Capture the cell that displays the provided text and extract its [X, Y] central coordinate. 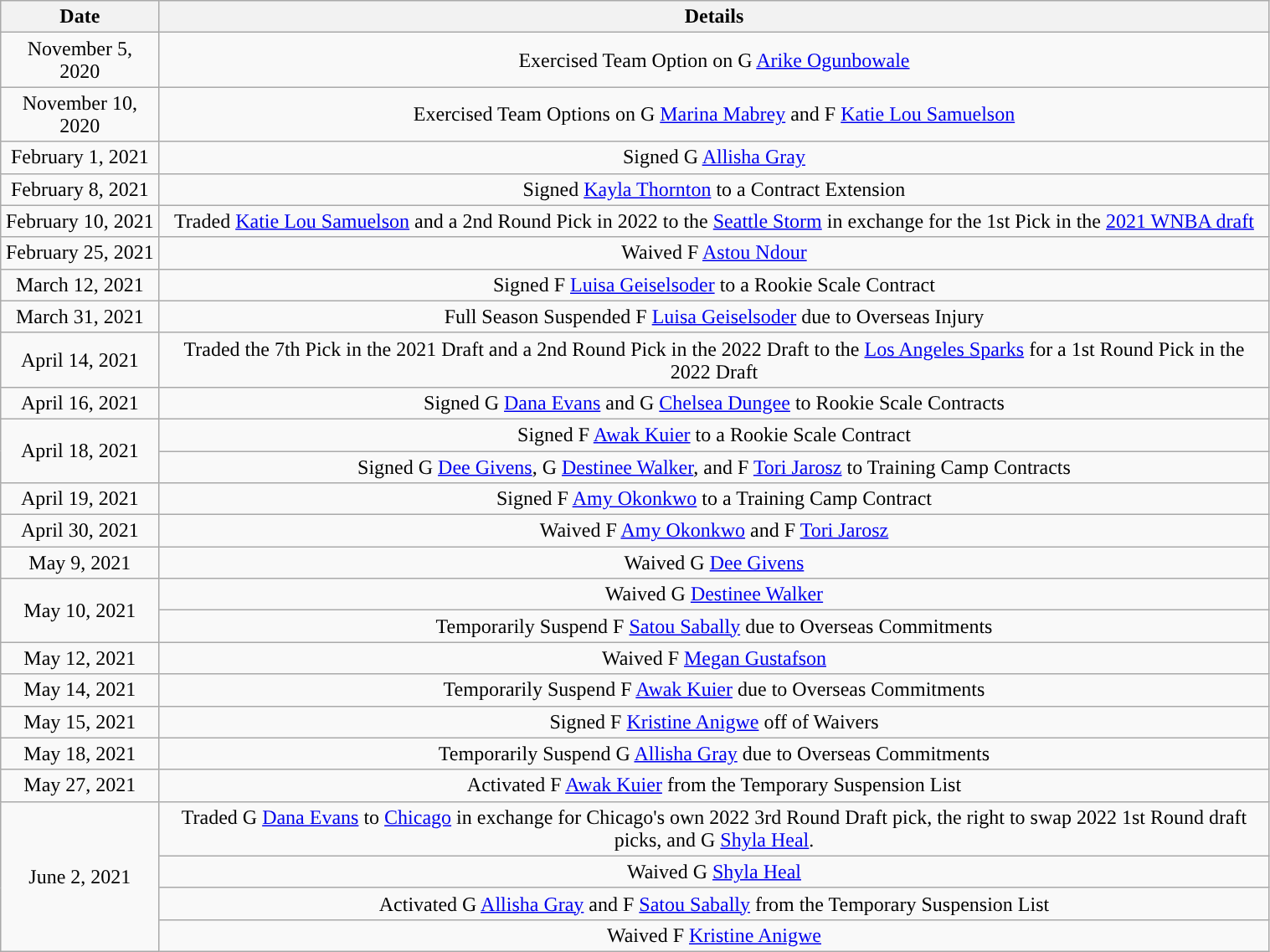
Waived G Destinee Walker [714, 594]
February 1, 2021 [80, 157]
May 18, 2021 [80, 754]
April 18, 2021 [80, 450]
Waived F Amy Okonkwo and F Tori Jarosz [714, 531]
Traded Katie Lou Samuelson and a 2nd Round Pick in 2022 to the Seattle Storm in exchange for the 1st Pick in the 2021 WNBA draft [714, 221]
March 12, 2021 [80, 285]
May 14, 2021 [80, 690]
November 5, 2020 [80, 60]
February 8, 2021 [80, 189]
May 15, 2021 [80, 722]
Waived F Megan Gustafson [714, 658]
Signed F Kristine Anigwe off of Waivers [714, 722]
May 9, 2021 [80, 563]
Exercised Team Option on G Arike Ogunbowale [714, 60]
Signed F Luisa Geiselsoder to a Rookie Scale Contract [714, 285]
Waived G Dee Givens [714, 563]
Signed F Amy Okonkwo to a Training Camp Contract [714, 499]
Signed G Dee Givens, G Destinee Walker, and F Tori Jarosz to Training Camp Contracts [714, 466]
April 30, 2021 [80, 531]
Signed G Dana Evans and G Chelsea Dungee to Rookie Scale Contracts [714, 403]
April 16, 2021 [80, 403]
April 14, 2021 [80, 360]
February 10, 2021 [80, 221]
Waived F Kristine Anigwe [714, 935]
March 31, 2021 [80, 316]
February 25, 2021 [80, 253]
Traded the 7th Pick in the 2021 Draft and a 2nd Round Pick in the 2022 Draft to the Los Angeles Sparks for a 1st Round Pick in the 2022 Draft [714, 360]
Temporarily Suspend G Allisha Gray due to Overseas Commitments [714, 754]
Full Season Suspended F Luisa Geiselsoder due to Overseas Injury [714, 316]
Date [80, 17]
Exercised Team Options on G Marina Mabrey and F Katie Lou Samuelson [714, 114]
June 2, 2021 [80, 876]
Signed F Awak Kuier to a Rookie Scale Contract [714, 435]
Temporarily Suspend F Awak Kuier due to Overseas Commitments [714, 690]
Waived F Astou Ndour [714, 253]
November 10, 2020 [80, 114]
Waived G Shyla Heal [714, 872]
April 19, 2021 [80, 499]
Details [714, 17]
May 12, 2021 [80, 658]
Activated G Allisha Gray and F Satou Sabally from the Temporary Suspension List [714, 903]
Signed G Allisha Gray [714, 157]
Signed Kayla Thornton to a Contract Extension [714, 189]
May 10, 2021 [80, 610]
Temporarily Suspend F Satou Sabally due to Overseas Commitments [714, 626]
May 27, 2021 [80, 785]
Activated F Awak Kuier from the Temporary Suspension List [714, 785]
